Return the (X, Y) coordinate for the center point of the cell that contains the specified text.  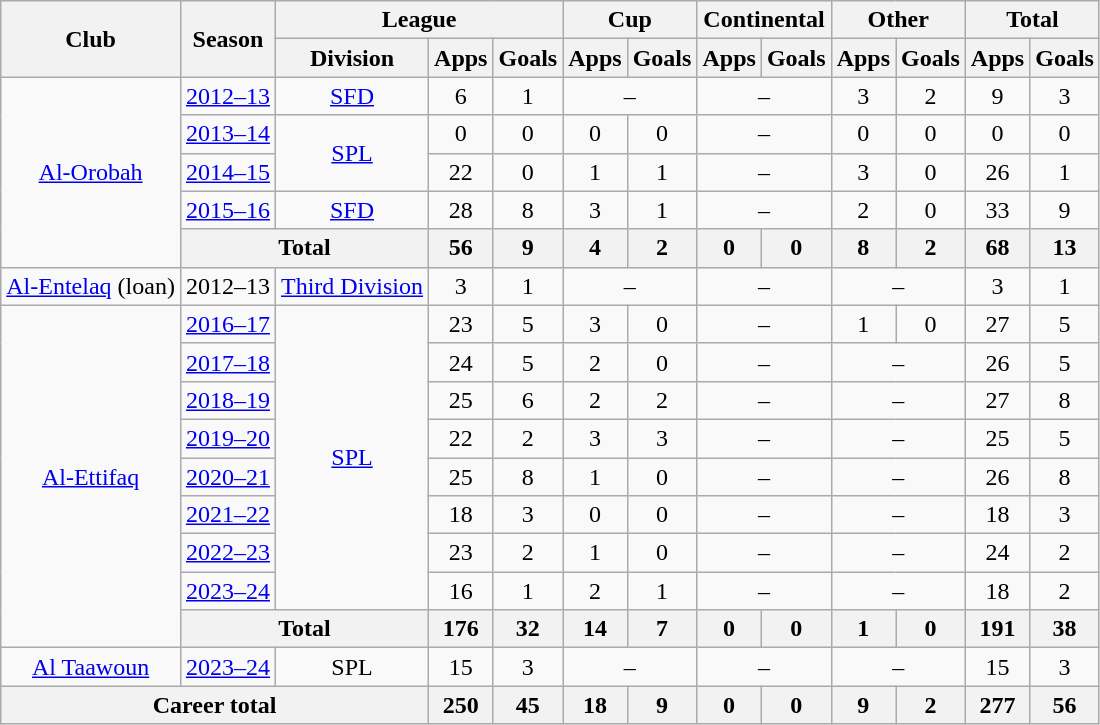
2018–19 (228, 400)
Third Division (352, 286)
28 (461, 210)
Season (228, 39)
176 (461, 629)
14 (595, 629)
32 (528, 629)
16 (461, 591)
Other (898, 20)
7 (662, 629)
2021–22 (228, 515)
33 (997, 210)
2017–18 (228, 362)
Al-Orobah (91, 172)
38 (1065, 629)
2020–21 (228, 477)
Career total (215, 705)
Division (352, 58)
191 (997, 629)
2014–15 (228, 172)
2019–20 (228, 438)
2016–17 (228, 324)
Continental (764, 20)
4 (595, 248)
Club (91, 39)
250 (461, 705)
2022–23 (228, 553)
2015–16 (228, 210)
68 (997, 248)
Cup (630, 20)
13 (1065, 248)
Al-Ettifaq (91, 476)
Al-Entelaq (loan) (91, 286)
League (418, 20)
277 (997, 705)
45 (528, 705)
Al Taawoun (91, 667)
2013–14 (228, 134)
